Identify which cell holds the provided text, then report its [x, y] central coordinate. 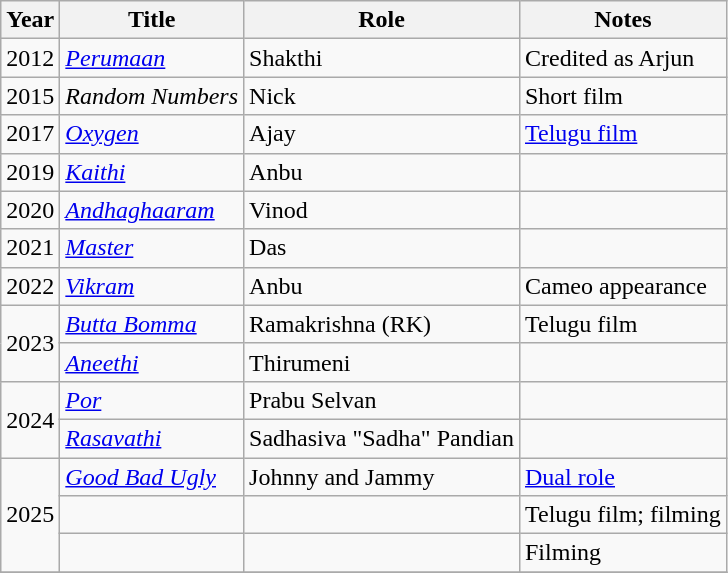
2019 [30, 172]
Role [382, 20]
Butta Bomma [152, 324]
2024 [30, 419]
Filming [622, 553]
Random Numbers [152, 96]
Thirumeni [382, 362]
Notes [622, 20]
2025 [30, 515]
Good Bad Ugly [152, 477]
Prabu Selvan [382, 400]
Aneethi [152, 362]
Sadhasiva "Sadha" Pandian [382, 438]
Dual role [622, 477]
Nick [382, 96]
Oxygen [152, 134]
Kaithi [152, 172]
2017 [30, 134]
Telugu film; filming [622, 515]
2015 [30, 96]
2020 [30, 210]
Ajay [382, 134]
Short film [622, 96]
Andhaghaaram [152, 210]
Vikram [152, 286]
2012 [30, 58]
Rasavathi [152, 438]
2022 [30, 286]
Cameo appearance [622, 286]
Das [382, 248]
2023 [30, 343]
2021 [30, 248]
Title [152, 20]
Vinod [382, 210]
Perumaan [152, 58]
Credited as Arjun [622, 58]
Ramakrishna (RK) [382, 324]
Master [152, 248]
Year [30, 20]
Por [152, 400]
Shakthi [382, 58]
Johnny and Jammy [382, 477]
